From the cell containing the given text, extract its center point as [X, Y] coordinate. 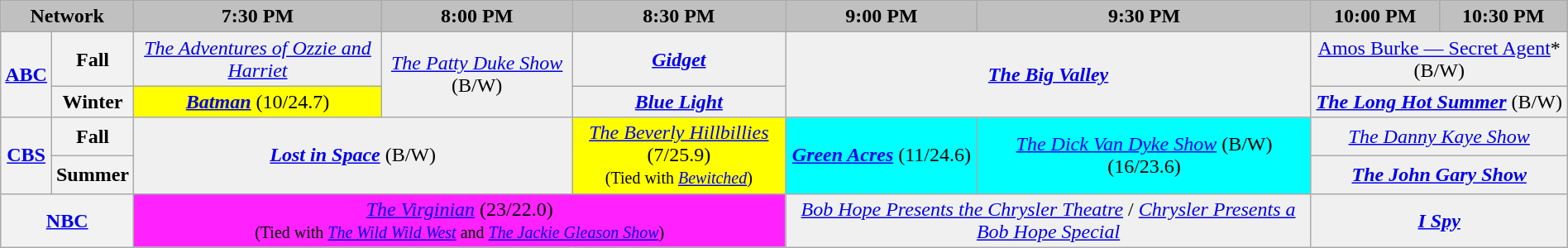
9:30 PM [1145, 17]
9:00 PM [882, 17]
8:30 PM [679, 17]
The Beverly Hillbillies (7/25.9)(Tied with Bewitched) [679, 155]
8:00 PM [477, 17]
Bob Hope Presents the Chrysler Theatre / Chrysler Presents a Bob Hope Special [1049, 220]
Winter [93, 102]
The Virginian (23/22.0)(Tied with The Wild Wild West and The Jackie Gleason Show) [460, 220]
Network [68, 17]
10:00 PM [1374, 17]
The Danny Kaye Show [1439, 136]
The Dick Van Dyke Show (B/W) (16/23.6) [1145, 155]
The Long Hot Summer (B/W) [1439, 102]
I Spy [1439, 220]
CBS [26, 155]
The Patty Duke Show (B/W) [477, 74]
NBC [68, 220]
Green Acres (11/24.6) [882, 155]
The Big Valley [1049, 74]
Batman (10/24.7) [258, 102]
Summer [93, 174]
ABC [26, 74]
Amos Burke — Secret Agent* (B/W) [1439, 60]
The John Gary Show [1439, 174]
The Adventures of Ozzie and Harriet [258, 60]
Gidget [679, 60]
Blue Light [679, 102]
7:30 PM [258, 17]
10:30 PM [1503, 17]
Lost in Space (B/W) [353, 155]
